Identify which cell holds the provided text, then report its [x, y] central coordinate. 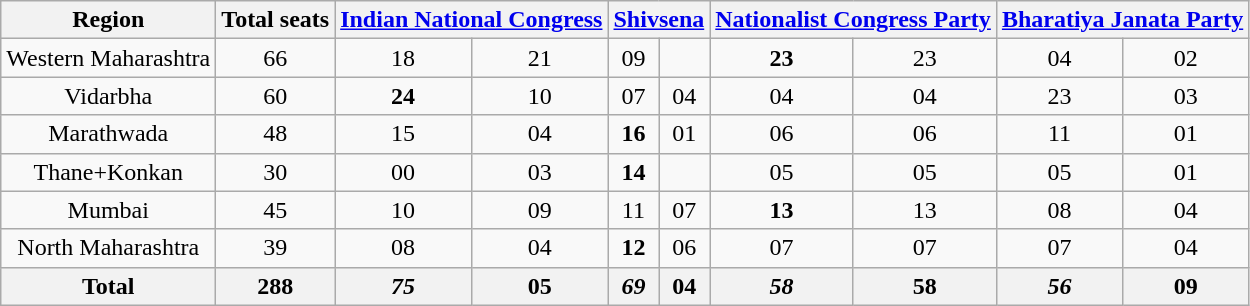
Thane+Konkan [108, 172]
48 [276, 134]
Total seats [276, 20]
60 [276, 96]
66 [276, 58]
Marathwada [108, 134]
18 [404, 58]
Bharatiya Janata Party [1122, 20]
North Maharashtra [108, 248]
16 [634, 134]
Western Maharashtra [108, 58]
30 [276, 172]
Indian National Congress [472, 20]
39 [276, 248]
45 [276, 210]
14 [634, 172]
02 [1186, 58]
21 [540, 58]
75 [404, 286]
Shivsena [659, 20]
Region [108, 20]
Mumbai [108, 210]
12 [634, 248]
69 [634, 286]
Total [108, 286]
15 [404, 134]
Vidarbha [108, 96]
24 [404, 96]
00 [404, 172]
56 [1059, 286]
288 [276, 286]
Nationalist Congress Party [854, 20]
